Output the (x, y) coordinate of the center of the cell containing the given text.  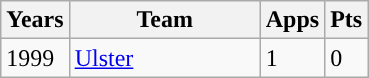
1999 (35, 58)
Team (164, 20)
Ulster (164, 58)
Apps (292, 20)
Years (35, 20)
0 (346, 58)
Pts (346, 20)
1 (292, 58)
